Return the [X, Y] coordinate for the center point of the cell that contains the specified text.  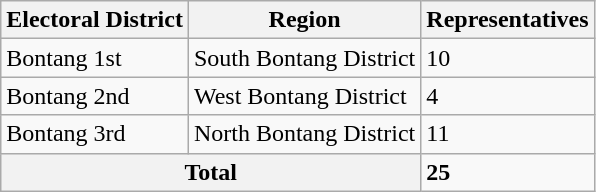
South Bontang District [304, 58]
Bontang 2nd [95, 96]
25 [508, 172]
Bontang 1st [95, 58]
10 [508, 58]
West Bontang District [304, 96]
Representatives [508, 20]
Bontang 3rd [95, 134]
Electoral District [95, 20]
11 [508, 134]
4 [508, 96]
Region [304, 20]
Total [211, 172]
North Bontang District [304, 134]
